Find where the given text appears and provide that cell's center as [x, y] coordinate. 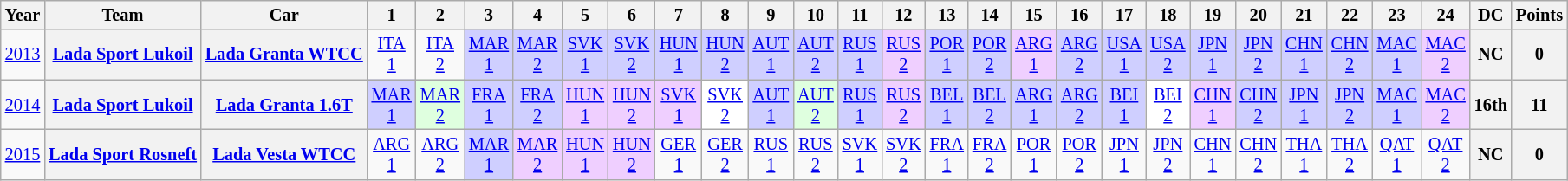
Car [284, 15]
QAT2 [1446, 154]
1 [392, 15]
ITA1 [392, 55]
18 [1168, 15]
19 [1213, 15]
22 [1350, 15]
17 [1124, 15]
BEL2 [990, 105]
6 [632, 15]
24 [1446, 15]
4 [537, 15]
23 [1396, 15]
Year [23, 15]
Lada Granta WTCC [284, 55]
14 [990, 15]
USA1 [1124, 55]
Points [1539, 15]
3 [489, 15]
BEI2 [1168, 105]
2015 [23, 154]
THA2 [1350, 154]
DC [1491, 15]
5 [585, 15]
THA1 [1304, 154]
BEL1 [947, 105]
Team [123, 15]
GER1 [679, 154]
2014 [23, 105]
8 [725, 15]
9 [771, 15]
Lada Sport Rosneft [123, 154]
GER2 [725, 154]
16 [1080, 15]
ITA2 [440, 55]
15 [1033, 15]
Lada Granta 1.6T [284, 105]
16th [1491, 105]
20 [1259, 15]
12 [903, 15]
QAT1 [1396, 154]
13 [947, 15]
21 [1304, 15]
2013 [23, 55]
Lada Vesta WTCC [284, 154]
7 [679, 15]
USA2 [1168, 55]
2 [440, 15]
10 [816, 15]
BEI1 [1124, 105]
